From the cell containing the given text, extract its center point as [x, y] coordinate. 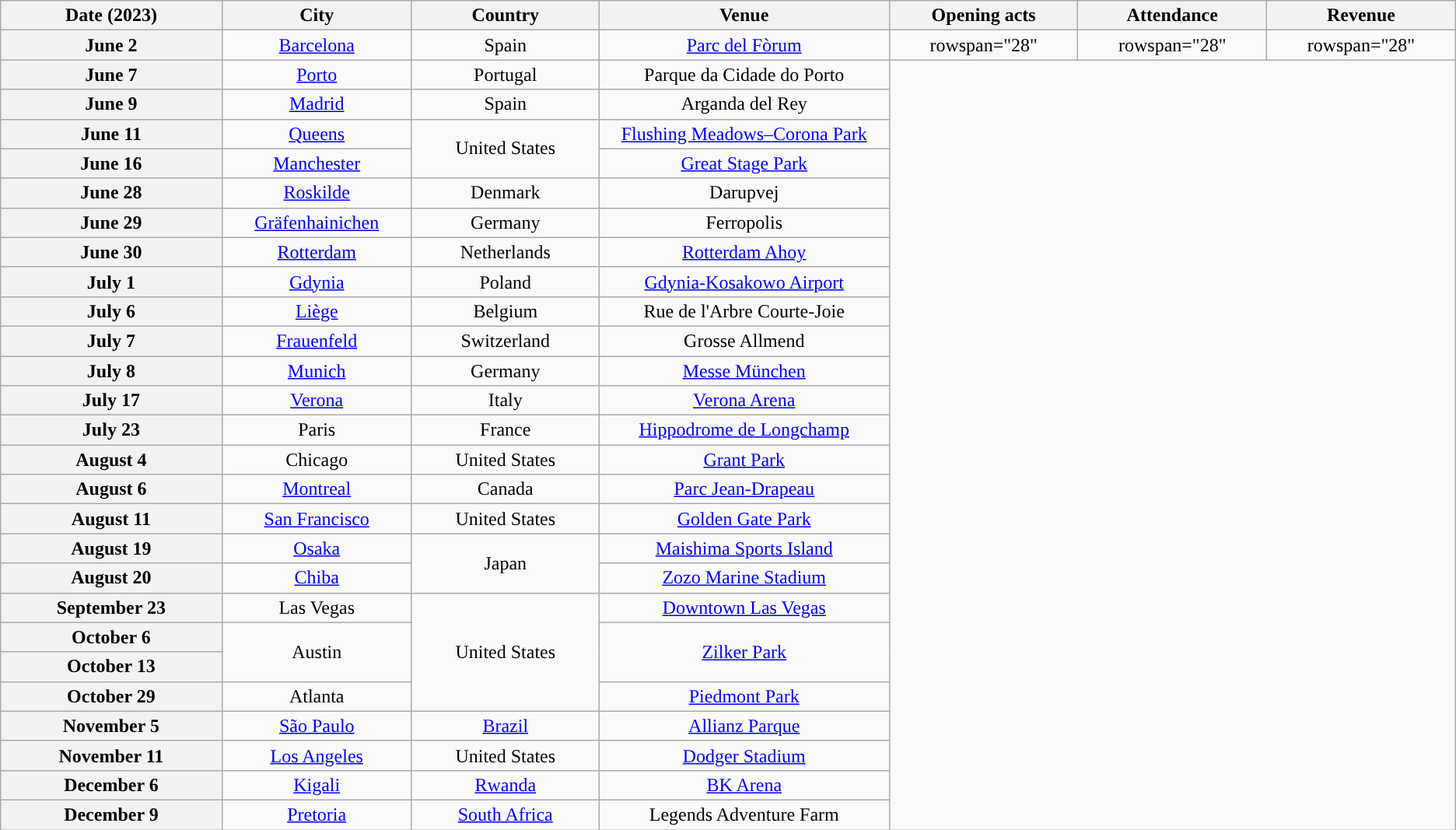
Poland [506, 282]
Manchester [317, 163]
Portugal [506, 75]
Zilker Park [744, 652]
Piedmont Park [744, 696]
July 17 [111, 401]
Barcelona [317, 45]
Las Vegas [317, 608]
Attendance [1173, 16]
June 16 [111, 163]
Verona [317, 401]
Los Angeles [317, 755]
July 6 [111, 311]
Revenue [1361, 16]
Ferropolis [744, 222]
September 23 [111, 608]
Rotterdam [317, 252]
Frauenfeld [317, 341]
Allianz Parque [744, 726]
Date (2023) [111, 16]
Parque da Cidade do Porto [744, 75]
November 5 [111, 726]
Parc del Fòrum [744, 45]
Austin [317, 652]
Porto [317, 75]
Chiba [317, 578]
Montreal [317, 489]
October 29 [111, 696]
Paris [317, 430]
Netherlands [506, 252]
France [506, 430]
Chicago [317, 460]
June 29 [111, 222]
Munich [317, 371]
August 4 [111, 460]
Grosse Allmend [744, 341]
Canada [506, 489]
October 13 [111, 667]
July 8 [111, 371]
December 9 [111, 814]
Rue de l'Arbre Courte-Joie [744, 311]
Roskilde [317, 193]
Zozo Marine Stadium [744, 578]
Great Stage Park [744, 163]
August 11 [111, 519]
August 20 [111, 578]
City [317, 16]
June 28 [111, 193]
Grant Park [744, 460]
Rotterdam Ahoy [744, 252]
Pretoria [317, 814]
Gdynia [317, 282]
July 7 [111, 341]
Liège [317, 311]
July 23 [111, 430]
Atlanta [317, 696]
Legends Adventure Farm [744, 814]
Arganda del Rey [744, 104]
Darupvej [744, 193]
Venue [744, 16]
August 6 [111, 489]
July 1 [111, 282]
Switzerland [506, 341]
South Africa [506, 814]
Gdynia-Kosakowo Airport [744, 282]
Country [506, 16]
San Francisco [317, 519]
Opening acts [983, 16]
Japan [506, 563]
June 11 [111, 134]
June 7 [111, 75]
Golden Gate Park [744, 519]
October 6 [111, 637]
Dodger Stadium [744, 755]
Hippodrome de Longchamp [744, 430]
August 19 [111, 548]
Messe München [744, 371]
Maishima Sports Island [744, 548]
São Paulo [317, 726]
Flushing Meadows–Corona Park [744, 134]
Queens [317, 134]
Rwanda [506, 785]
Downtown Las Vegas [744, 608]
Parc Jean-Drapeau [744, 489]
June 2 [111, 45]
Denmark [506, 193]
Kigali [317, 785]
Gräfenhainichen [317, 222]
June 9 [111, 104]
December 6 [111, 785]
Brazil [506, 726]
Italy [506, 401]
Verona Arena [744, 401]
BK Arena [744, 785]
Osaka [317, 548]
Belgium [506, 311]
Madrid [317, 104]
June 30 [111, 252]
November 11 [111, 755]
